Provide the (x, y) coordinate of the cell's center where the given text is located.  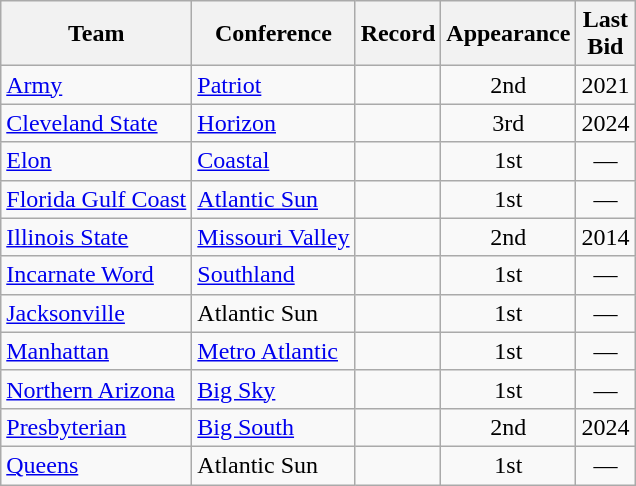
Presbyterian (96, 427)
Illinois State (96, 237)
Northern Arizona (96, 389)
Southland (274, 275)
Incarnate Word (96, 275)
Team (96, 34)
Metro Atlantic (274, 351)
Jacksonville (96, 313)
Manhattan (96, 351)
Coastal (274, 161)
Patriot (274, 85)
Conference (274, 34)
Appearance (508, 34)
Queens (96, 465)
Elon (96, 161)
Horizon (274, 123)
Big South (274, 427)
Army (96, 85)
Record (398, 34)
3rd (508, 123)
Florida Gulf Coast (96, 199)
Big Sky (274, 389)
LastBid (606, 34)
2021 (606, 85)
Missouri Valley (274, 237)
2014 (606, 237)
Cleveland State (96, 123)
